For the text-containing cell, return its midpoint in [x, y] coordinate format. 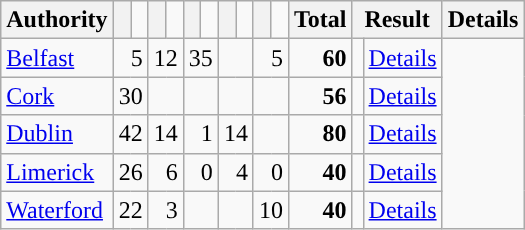
Dublin [57, 134]
Result [397, 20]
1 [200, 134]
Authority [57, 20]
60 [320, 58]
26 [130, 172]
35 [200, 58]
4 [236, 172]
42 [130, 134]
80 [320, 134]
Limerick [57, 172]
10 [270, 210]
12 [166, 58]
56 [320, 96]
30 [130, 96]
Belfast [57, 58]
Waterford [57, 210]
Cork [57, 96]
6 [166, 172]
3 [166, 210]
Total [320, 20]
22 [130, 210]
